For the text-containing cell, return its midpoint in [X, Y] coordinate format. 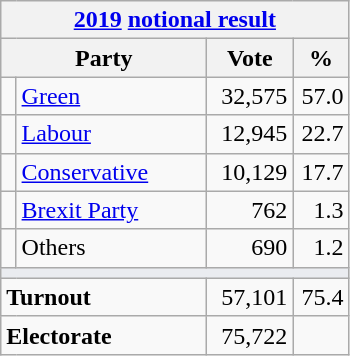
75.4 [321, 297]
57.0 [321, 96]
Vote [250, 58]
75,722 [250, 335]
Others [112, 248]
Party [104, 58]
22.7 [321, 134]
Conservative [112, 172]
57,101 [250, 297]
2019 notional result [175, 20]
762 [250, 210]
Turnout [104, 297]
Labour [112, 134]
% [321, 58]
Brexit Party [112, 210]
12,945 [250, 134]
10,129 [250, 172]
1.2 [321, 248]
690 [250, 248]
17.7 [321, 172]
32,575 [250, 96]
1.3 [321, 210]
Green [112, 96]
Electorate [104, 335]
